Identify which cell holds the provided text, then report its (X, Y) central coordinate. 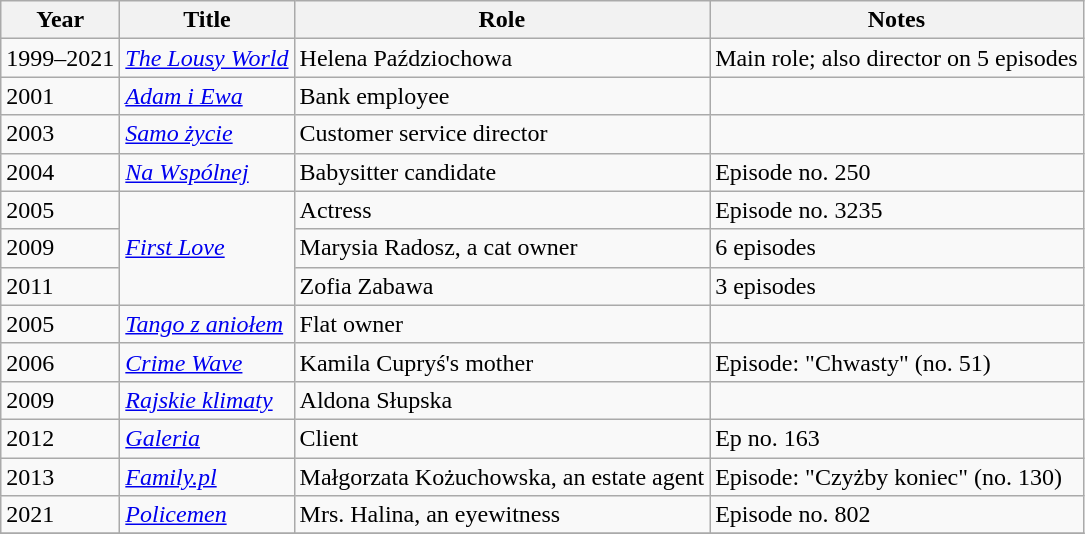
Role (502, 20)
2021 (60, 515)
Episode no. 3235 (897, 210)
Client (502, 438)
Episode: "Czyżby koniec" (no. 130) (897, 477)
Babysitter candidate (502, 172)
Crime Wave (207, 362)
Title (207, 20)
Tango z aniołem (207, 324)
Flat owner (502, 324)
2001 (60, 96)
2011 (60, 286)
Family.pl (207, 477)
Policemen (207, 515)
2012 (60, 438)
Samo życie (207, 134)
Mrs. Halina, an eyewitness (502, 515)
The Lousy World (207, 58)
First Love (207, 248)
Rajskie klimaty (207, 400)
1999–2021 (60, 58)
Ep no. 163 (897, 438)
2004 (60, 172)
Adam i Ewa (207, 96)
Aldona Słupska (502, 400)
Notes (897, 20)
Year (60, 20)
Episode no. 250 (897, 172)
6 episodes (897, 248)
Bank employee (502, 96)
Na Wspólnej (207, 172)
Kamila Cupryś's mother (502, 362)
Customer service director (502, 134)
3 episodes (897, 286)
Helena Paździochowa (502, 58)
Zofia Zabawa (502, 286)
2006 (60, 362)
Galeria (207, 438)
Marysia Radosz, a cat owner (502, 248)
Main role; also director on 5 episodes (897, 58)
2013 (60, 477)
2003 (60, 134)
Małgorzata Kożuchowska, an estate agent (502, 477)
Episode: "Chwasty" (no. 51) (897, 362)
Episode no. 802 (897, 515)
Actress (502, 210)
